Capture the cell that displays the provided text and extract its (X, Y) central coordinate. 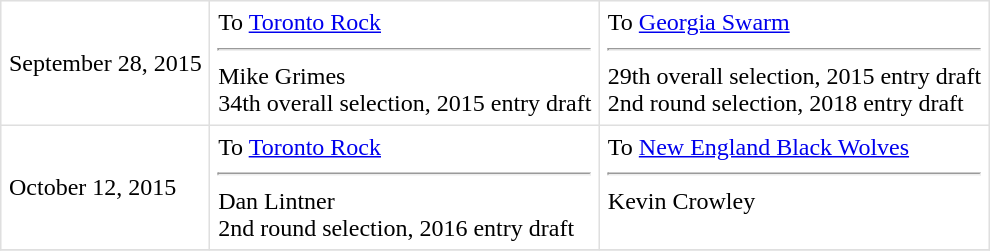
To Toronto RockDan Lintner2nd round selection, 2016 entry draft (405, 187)
September 28, 2015 (106, 63)
To New England Black WolvesKevin Crowley (795, 187)
To Toronto RockMike Grimes34th overall selection, 2015 entry draft (405, 63)
October 12, 2015 (106, 187)
To Georgia Swarm29th overall selection, 2015 entry draft2nd round selection, 2018 entry draft (795, 63)
